Pinpoint the cell where the given text exists, returning its [X, Y] midpoint coordinate. 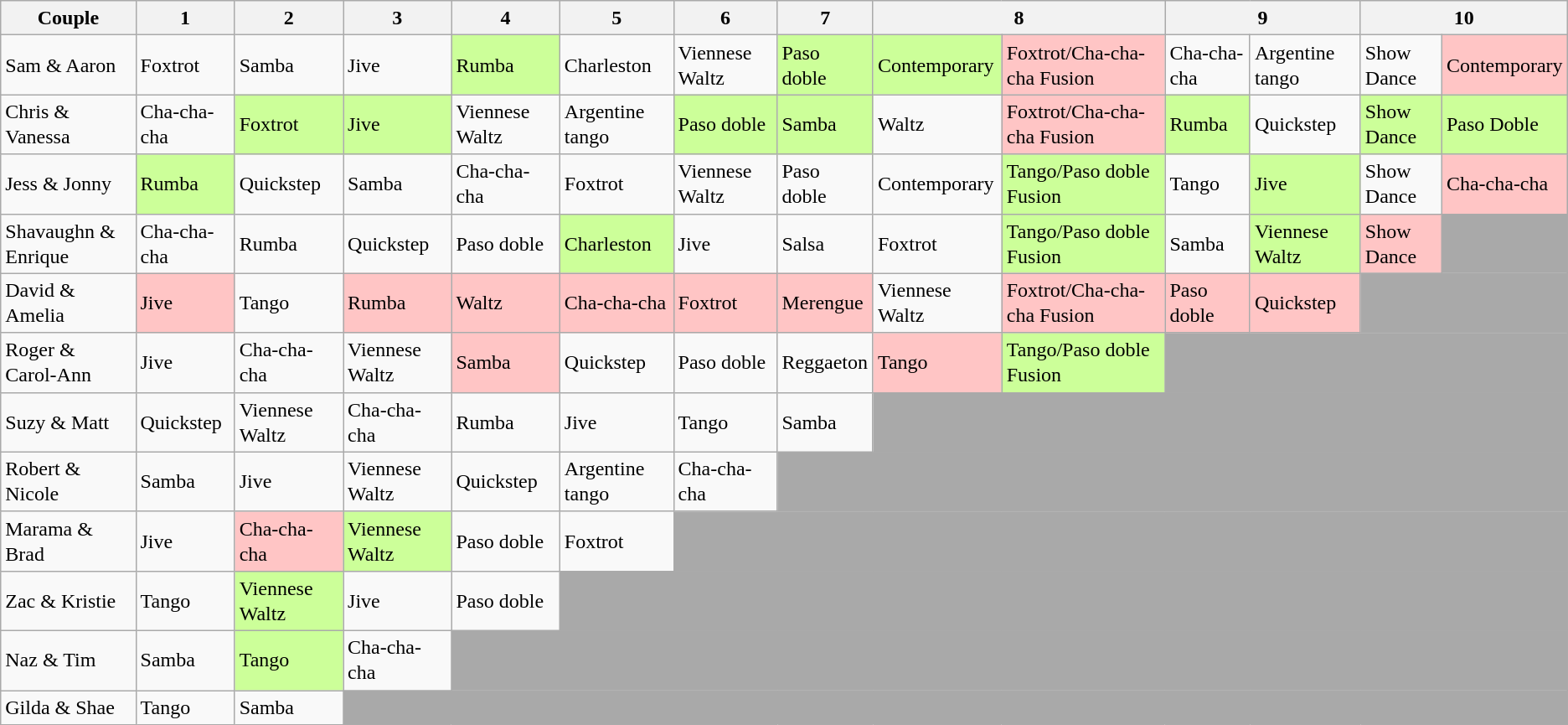
Robert & Nicole [69, 481]
3 [397, 18]
Naz & Tim [69, 660]
8 [1019, 18]
9 [1263, 18]
Reggaeton [826, 362]
Couple [69, 18]
2 [288, 18]
4 [506, 18]
Gilda & Shae [69, 707]
Zac & Kristie [69, 600]
Jess & Jonny [69, 184]
Paso Doble [1504, 124]
10 [1464, 18]
Merengue [826, 303]
5 [616, 18]
7 [826, 18]
Chris & Vanessa [69, 124]
1 [185, 18]
David & Amelia [69, 303]
Suzy & Matt [69, 422]
Shavaughn & Enrique [69, 243]
Marama & Brad [69, 541]
Sam & Aaron [69, 65]
Salsa [826, 243]
6 [725, 18]
Roger & Carol-Ann [69, 362]
